Determine the [x, y] coordinate at the center of the cell enclosing the given text.  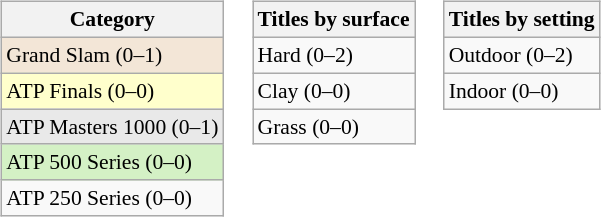
Grand Slam (0–1) [112, 55]
Grass (0–0) [334, 127]
ATP Finals (0–0) [112, 91]
Clay (0–0) [334, 91]
Titles by surface [334, 20]
ATP 250 Series (0–0) [112, 198]
Hard (0–2) [334, 55]
Category [112, 20]
ATP 500 Series (0–0) [112, 162]
Titles by setting [522, 20]
Indoor (0–0) [522, 91]
ATP Masters 1000 (0–1) [112, 127]
Outdoor (0–2) [522, 55]
